Locate the cell with the specified text and output its (X, Y) center coordinate. 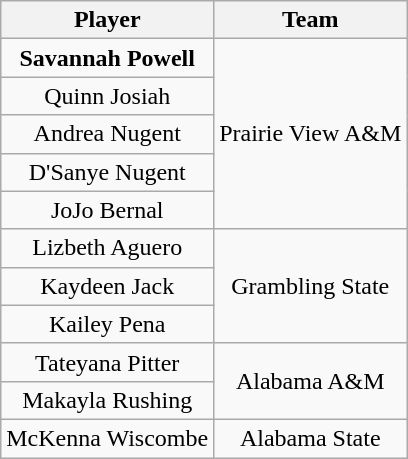
McKenna Wiscombe (108, 438)
Quinn Josiah (108, 96)
Prairie View A&M (310, 134)
Kailey Pena (108, 324)
JoJo Bernal (108, 210)
Player (108, 20)
Kaydeen Jack (108, 286)
Andrea Nugent (108, 134)
Alabama A&M (310, 381)
Team (310, 20)
Makayla Rushing (108, 400)
Lizbeth Aguero (108, 248)
Alabama State (310, 438)
Tateyana Pitter (108, 362)
D'Sanye Nugent (108, 172)
Grambling State (310, 286)
Savannah Powell (108, 58)
